Search for the cell housing the specified text and yield its [X, Y] center coordinate. 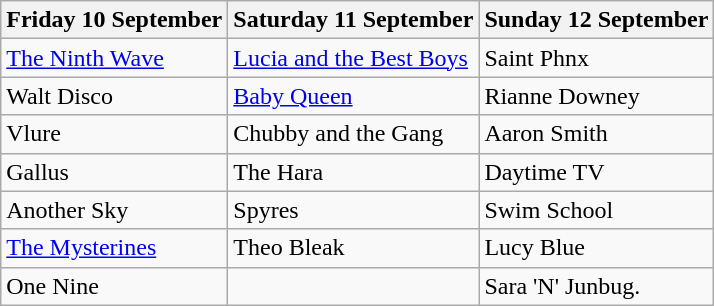
The Hara [354, 172]
Another Sky [114, 210]
The Mysterines [114, 248]
Theo Bleak [354, 248]
Rianne Downey [596, 96]
Lucia and the Best Boys [354, 58]
Walt Disco [114, 96]
Saint Phnx [596, 58]
Friday 10 September [114, 20]
Spyres [354, 210]
Chubby and the Gang [354, 134]
Aaron Smith [596, 134]
One Nine [114, 286]
Gallus [114, 172]
Baby Queen [354, 96]
Sara 'N' Junbug. [596, 286]
Swim School [596, 210]
Lucy Blue [596, 248]
Sunday 12 September [596, 20]
The Ninth Wave [114, 58]
Vlure [114, 134]
Daytime TV [596, 172]
Saturday 11 September [354, 20]
